From the cell containing the given text, extract its center point as (X, Y) coordinate. 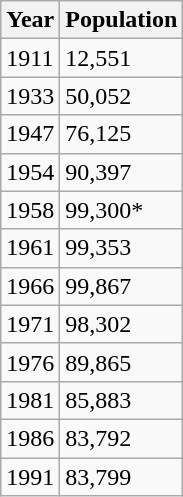
Year (30, 20)
12,551 (122, 58)
89,865 (122, 362)
1954 (30, 172)
1971 (30, 324)
1986 (30, 438)
1933 (30, 96)
85,883 (122, 400)
99,867 (122, 286)
Population (122, 20)
1991 (30, 477)
83,799 (122, 477)
99,300* (122, 210)
1961 (30, 248)
1911 (30, 58)
76,125 (122, 134)
98,302 (122, 324)
99,353 (122, 248)
1947 (30, 134)
83,792 (122, 438)
1976 (30, 362)
50,052 (122, 96)
1966 (30, 286)
1981 (30, 400)
1958 (30, 210)
90,397 (122, 172)
